Extract the [X, Y] coordinate from the center of the cell holding the provided text.  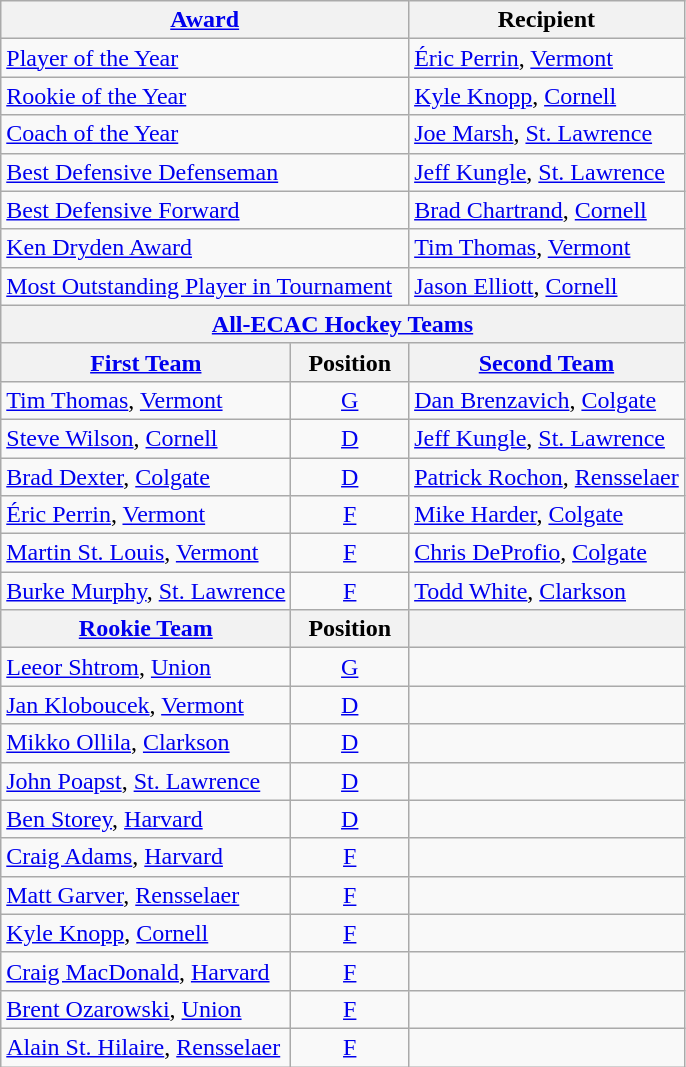
Most Outstanding Player in Tournament [205, 286]
Best Defensive Defenseman [205, 172]
Brad Chartrand, Cornell [547, 210]
Second Team [547, 362]
Patrick Rochon, Rensselaer [547, 477]
Matt Garver, Rensselaer [146, 895]
Coach of the Year [205, 134]
First Team [146, 362]
Dan Brenzavich, Colgate [547, 400]
Joe Marsh, St. Lawrence [547, 134]
Chris DeProfio, Colgate [547, 553]
Award [205, 20]
Leeor Shtrom, Union [146, 667]
Mike Harder, Colgate [547, 515]
Ben Storey, Harvard [146, 819]
All-ECAC Hockey Teams [343, 324]
Recipient [547, 20]
Rookie Team [146, 629]
Best Defensive Forward [205, 210]
Rookie of the Year [205, 96]
John Poapst, St. Lawrence [146, 781]
Craig MacDonald, Harvard [146, 971]
Player of the Year [205, 58]
Steve Wilson, Cornell [146, 438]
Martin St. Louis, Vermont [146, 553]
Craig Adams, Harvard [146, 857]
Ken Dryden Award [205, 248]
Brent Ozarowski, Union [146, 1009]
Mikko Ollila, Clarkson [146, 743]
Burke Murphy, St. Lawrence [146, 591]
Brad Dexter, Colgate [146, 477]
Jason Elliott, Cornell [547, 286]
Jan Kloboucek, Vermont [146, 705]
Alain St. Hilaire, Rensselaer [146, 1047]
Todd White, Clarkson [547, 591]
